Capture the cell that displays the provided text and extract its [x, y] central coordinate. 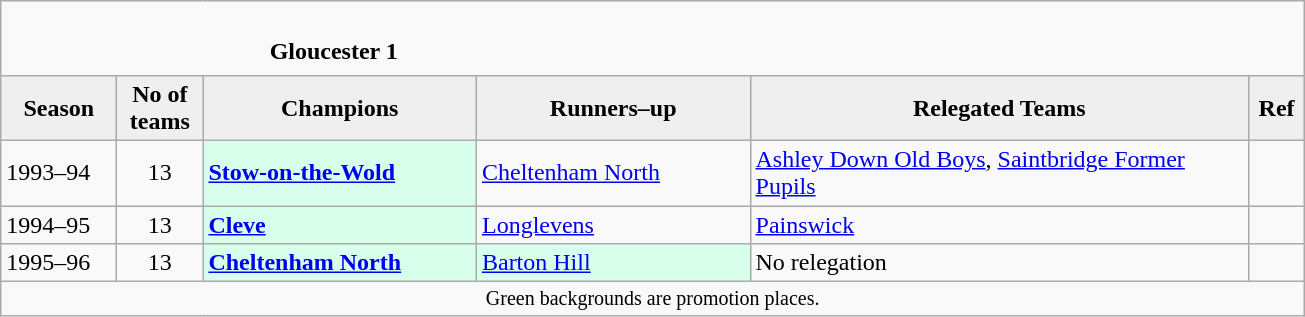
Barton Hill [613, 263]
Painswick [1000, 225]
No relegation [1000, 263]
Ref [1277, 108]
1993–94 [59, 172]
Green backgrounds are promotion places. [653, 298]
Stow-on-the-Wold [340, 172]
Longlevens [613, 225]
Champions [340, 108]
Runners–up [613, 108]
Relegated Teams [1000, 108]
Cleve [340, 225]
No of teams [160, 108]
Season [59, 108]
1994–95 [59, 225]
Ashley Down Old Boys, Saintbridge Former Pupils [1000, 172]
1995–96 [59, 263]
